Identify which cell holds the provided text, then report its [X, Y] central coordinate. 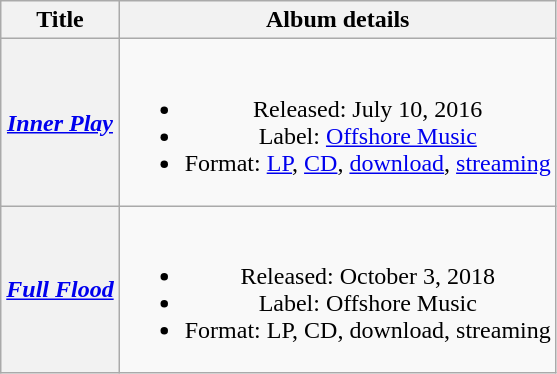
Released: July 10, 2016Label: Offshore MusicFormat: LP, CD, download, streaming [338, 122]
Full Flood [60, 290]
Inner Play [60, 122]
Released: October 3, 2018Label: Offshore MusicFormat: LP, CD, download, streaming [338, 290]
Title [60, 20]
Album details [338, 20]
